Capture the cell that displays the provided text and extract its (x, y) central coordinate. 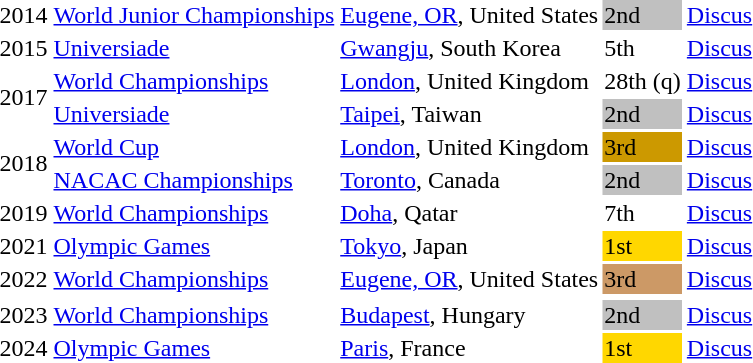
7th (643, 213)
Doha, Qatar (470, 213)
Taipei, Taiwan (470, 114)
World Junior Championships (194, 15)
28th (q) (643, 81)
NACAC Championships (194, 180)
5th (643, 48)
Paris, France (470, 348)
Tokyo, Japan (470, 246)
Budapest, Hungary (470, 315)
World Cup (194, 147)
Gwangju, South Korea (470, 48)
Toronto, Canada (470, 180)
